Detect which cell encompasses the target text, then output its (x, y) center coordinate. 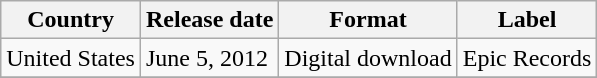
Digital download (368, 58)
Country (71, 20)
United States (71, 58)
Label (527, 20)
Format (368, 20)
Epic Records (527, 58)
June 5, 2012 (209, 58)
Release date (209, 20)
